Scan for the cell matching the given text and deliver its [X, Y] coordinate at center. 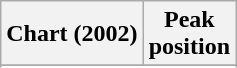
Peakposition [189, 34]
Chart (2002) [72, 34]
